Find where the given text appears and provide that cell's center as [X, Y] coordinate. 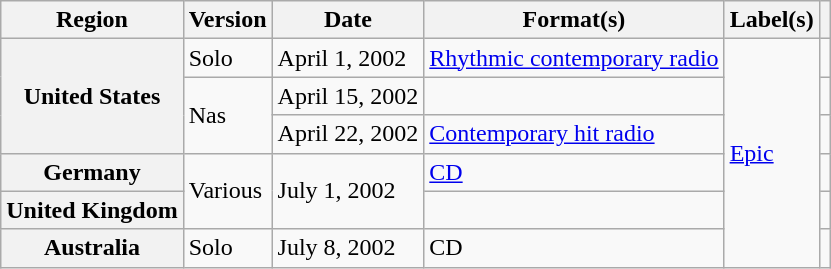
Epic [772, 153]
April 22, 2002 [348, 134]
Nas [228, 115]
July 1, 2002 [348, 191]
July 8, 2002 [348, 248]
April 1, 2002 [348, 58]
Version [228, 20]
Various [228, 191]
United Kingdom [92, 210]
Format(s) [574, 20]
Rhythmic contemporary radio [574, 58]
Australia [92, 248]
Germany [92, 172]
April 15, 2002 [348, 96]
Region [92, 20]
United States [92, 96]
Label(s) [772, 20]
Contemporary hit radio [574, 134]
Date [348, 20]
